Search for the cell housing the specified text and yield its [x, y] center coordinate. 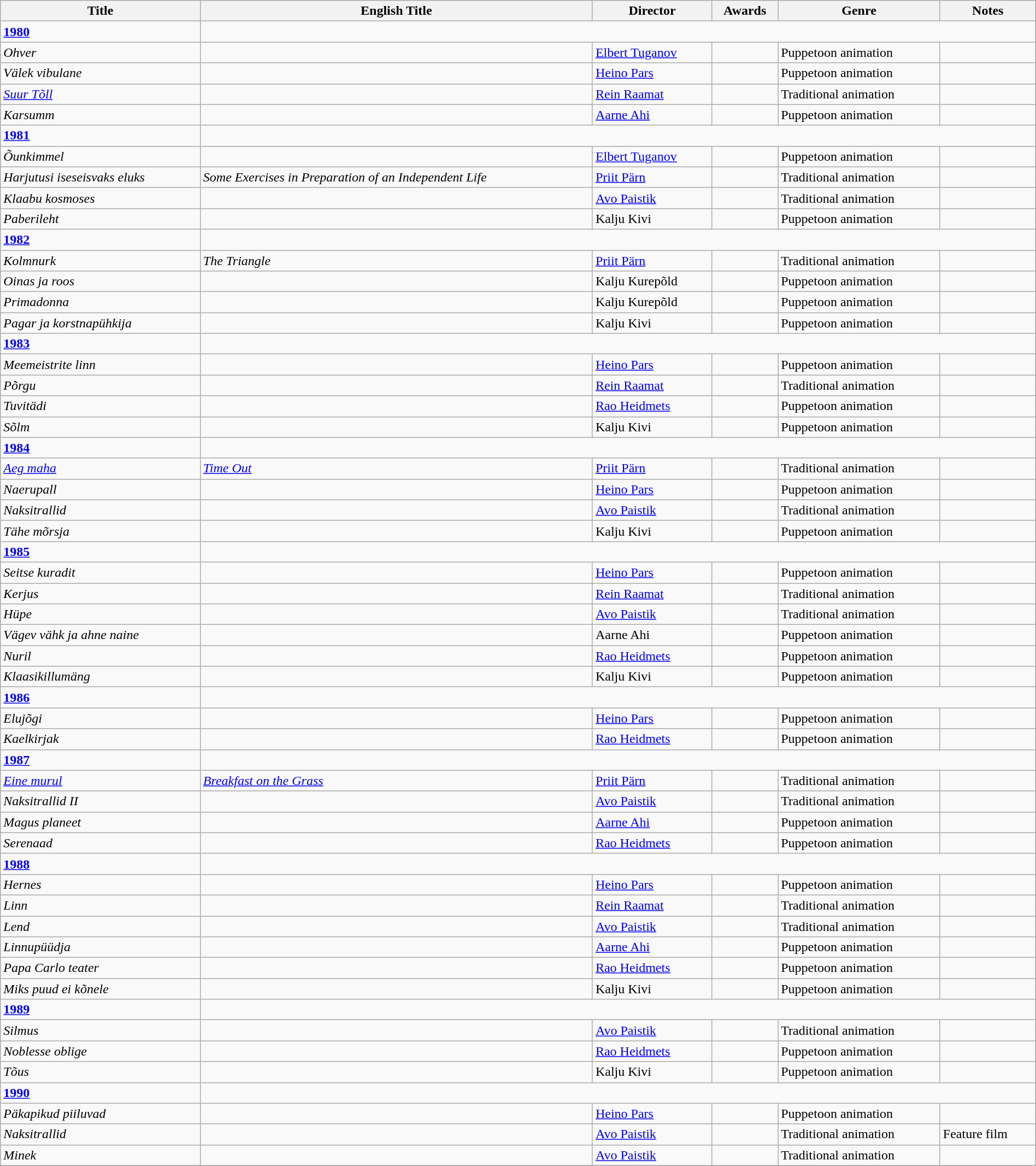
Tuvitädi [101, 406]
1988 [101, 864]
Klaabu kosmoses [101, 198]
Õunkimmel [101, 156]
Kaelkirjak [101, 739]
Tõus [101, 1072]
Tähe mõrsja [101, 531]
Oinas ja roos [101, 282]
Kolmnurk [101, 261]
Time Out [396, 468]
1983 [101, 344]
Vägev vähk ja ahne naine [101, 635]
Primadonna [101, 302]
Päkapikud piiluvad [101, 1114]
Suur Tõll [101, 94]
Hüpe [101, 614]
Director [652, 11]
Magus planeet [101, 822]
Title [101, 11]
Lend [101, 927]
Seitse kuradit [101, 572]
Naerupall [101, 489]
Feature film [988, 1134]
Notes [988, 11]
1987 [101, 760]
1981 [101, 136]
1986 [101, 698]
Linnupüüdja [101, 947]
Papa Carlo teater [101, 968]
Põrgu [101, 385]
The Triangle [396, 261]
Välek vibulane [101, 73]
Aeg maha [101, 468]
Genre [859, 11]
1990 [101, 1093]
Klaasikillumäng [101, 677]
Paberileht [101, 219]
Meemeistrite linn [101, 365]
1985 [101, 552]
1980 [101, 32]
Hernes [101, 884]
English Title [396, 11]
Minek [101, 1155]
Harjutusi iseseisvaks eluks [101, 177]
Kerjus [101, 593]
Naksitrallid II [101, 801]
Silmus [101, 1030]
Awards [745, 11]
Miks puud ei kõnele [101, 989]
Eine murul [101, 781]
Nuril [101, 656]
Noblesse oblige [101, 1051]
Ohver [101, 52]
Linn [101, 905]
Elujõgi [101, 718]
Breakfast on the Grass [396, 781]
Karsumm [101, 115]
Serenaad [101, 843]
Pagar ja korstnapühkija [101, 323]
Some Exercises in Preparation of an Independent Life [396, 177]
Sõlm [101, 427]
1989 [101, 1010]
1984 [101, 448]
1982 [101, 239]
